Pinpoint the cell where the given text exists, returning its [X, Y] midpoint coordinate. 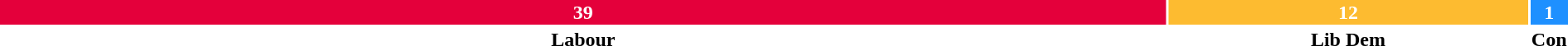
1 [1549, 12]
12 [1349, 12]
39 [583, 12]
